Search for the cell housing the specified text and yield its [x, y] center coordinate. 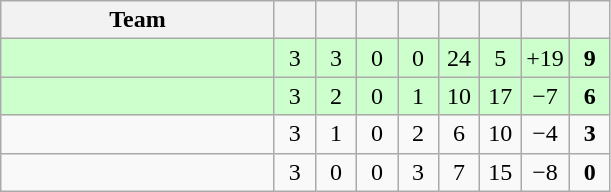
−4 [546, 134]
+19 [546, 58]
9 [590, 58]
Team [138, 20]
−8 [546, 172]
15 [500, 172]
5 [500, 58]
17 [500, 96]
24 [460, 58]
−7 [546, 96]
7 [460, 172]
